Provide the [x, y] coordinate of the cell's center where the given text is located.  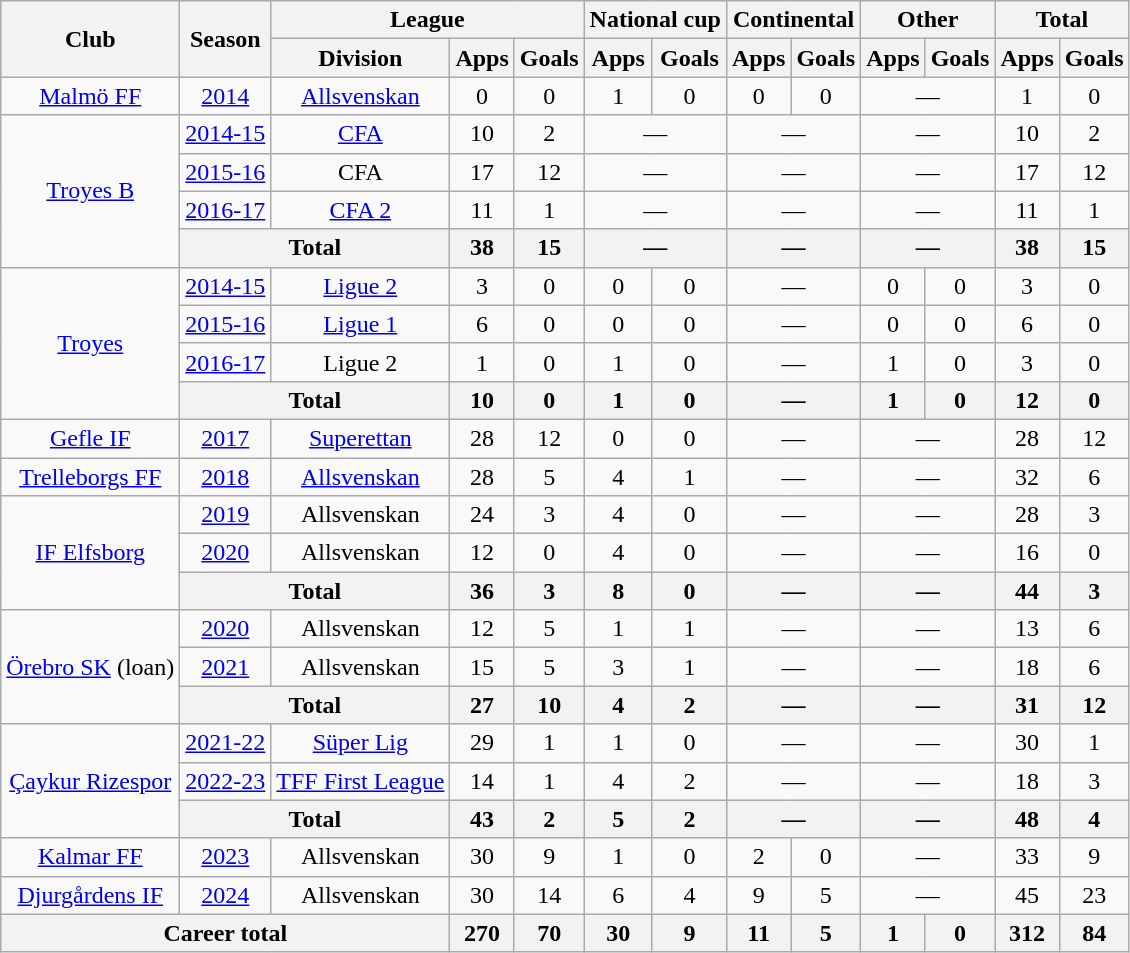
Other [928, 20]
Ligue 1 [360, 324]
270 [482, 933]
Season [226, 39]
TFF First League [360, 781]
27 [482, 705]
Continental [793, 20]
24 [482, 515]
IF Elfsborg [90, 553]
312 [1027, 933]
Çaykur Rizespor [90, 781]
16 [1027, 553]
2018 [226, 477]
Career total [226, 933]
36 [482, 591]
48 [1027, 819]
Malmö FF [90, 96]
2019 [226, 515]
Club [90, 39]
Trelleborgs FF [90, 477]
Superettan [360, 438]
2021-22 [226, 743]
2014 [226, 96]
Gefle IF [90, 438]
2017 [226, 438]
45 [1027, 895]
33 [1027, 857]
Süper Lig [360, 743]
Kalmar FF [90, 857]
44 [1027, 591]
31 [1027, 705]
23 [1094, 895]
League [428, 20]
43 [482, 819]
13 [1027, 629]
32 [1027, 477]
84 [1094, 933]
2023 [226, 857]
29 [482, 743]
Örebro SK (loan) [90, 667]
2024 [226, 895]
2021 [226, 667]
2022-23 [226, 781]
70 [549, 933]
National cup [655, 20]
Troyes [90, 343]
CFA 2 [360, 210]
8 [618, 591]
Djurgårdens IF [90, 895]
Division [360, 58]
Troyes B [90, 191]
